Identify which cell holds the provided text, then report its (X, Y) central coordinate. 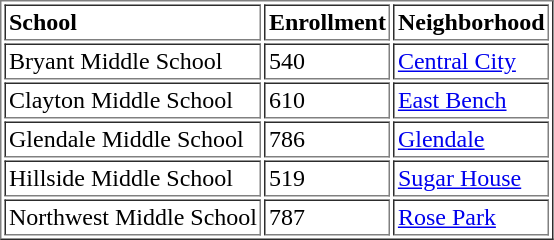
Clayton Middle School (132, 100)
Neighborhood (471, 22)
Rose Park (471, 218)
Glendale Middle School (132, 140)
Glendale (471, 140)
Northwest Middle School (132, 218)
Bryant Middle School (132, 62)
Enrollment (327, 22)
East Bench (471, 100)
610 (327, 100)
Hillside Middle School (132, 178)
787 (327, 218)
519 (327, 178)
Sugar House (471, 178)
540 (327, 62)
Central City (471, 62)
786 (327, 140)
School (132, 22)
